Detect which cell encompasses the target text, then output its (x, y) center coordinate. 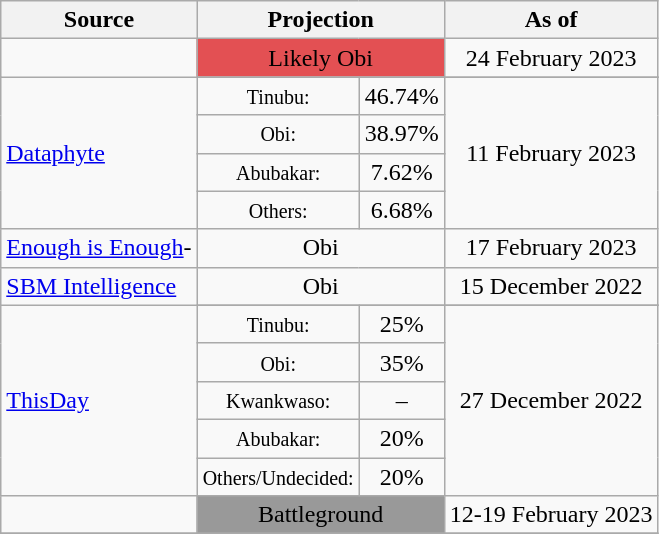
Enough is Enough- (99, 248)
As of (551, 20)
Dataphyte (99, 153)
Kwankwaso: (278, 400)
Battleground (320, 515)
24 February 2023 (551, 58)
Others/Undecided: (278, 477)
6.68% (402, 210)
25% (402, 324)
17 February 2023 (551, 248)
ThisDay (99, 400)
27 December 2022 (551, 400)
11 February 2023 (551, 153)
38.97% (402, 134)
Likely Obi (320, 58)
7.62% (402, 172)
Source (99, 20)
46.74% (402, 96)
12-19 February 2023 (551, 515)
Projection (320, 20)
SBM Intelligence (99, 286)
15 December 2022 (551, 286)
– (402, 400)
Others: (278, 210)
35% (402, 362)
